Detect which cell encompasses the target text, then output its [X, Y] center coordinate. 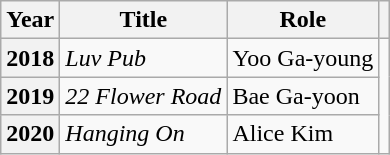
Yoo Ga-young [303, 58]
2019 [30, 96]
Alice Kim [303, 134]
Luv Pub [144, 58]
Title [144, 20]
Bae Ga-yoon [303, 96]
Role [303, 20]
Hanging On [144, 134]
Year [30, 20]
2020 [30, 134]
22 Flower Road [144, 96]
2018 [30, 58]
